Locate the cell with the specified text and output its [x, y] center coordinate. 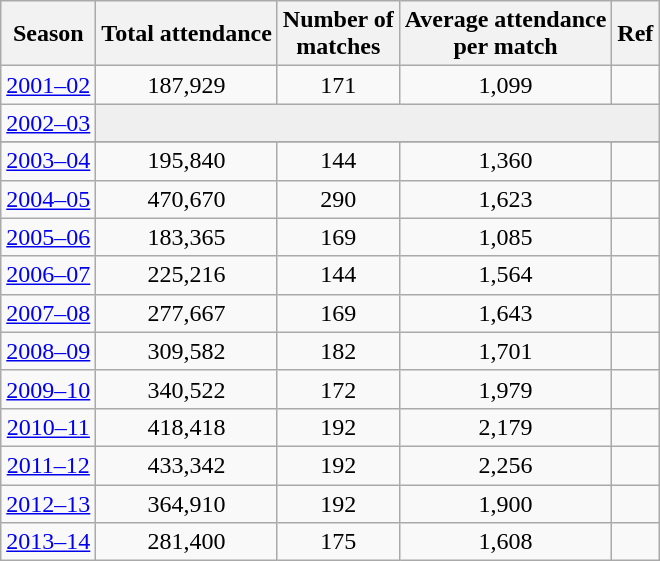
1,900 [506, 503]
2009–10 [48, 389]
470,670 [187, 199]
1,360 [506, 161]
309,582 [187, 351]
1,564 [506, 275]
2005–06 [48, 237]
340,522 [187, 389]
Average attendanceper match [506, 34]
2001–02 [48, 85]
1,979 [506, 389]
2003–04 [48, 161]
2012–13 [48, 503]
171 [338, 85]
Ref [636, 34]
Number of matches [338, 34]
1,701 [506, 351]
2008–09 [48, 351]
2002–03 [48, 123]
2006–07 [48, 275]
1,099 [506, 85]
1,085 [506, 237]
195,840 [187, 161]
281,400 [187, 542]
2004–05 [48, 199]
290 [338, 199]
182 [338, 351]
187,929 [187, 85]
Total attendance [187, 34]
2,179 [506, 427]
2010–11 [48, 427]
1,623 [506, 199]
2013–14 [48, 542]
364,910 [187, 503]
2011–12 [48, 465]
418,418 [187, 427]
172 [338, 389]
2,256 [506, 465]
1,643 [506, 313]
Season [48, 34]
1,608 [506, 542]
225,216 [187, 275]
175 [338, 542]
2007–08 [48, 313]
433,342 [187, 465]
183,365 [187, 237]
277,667 [187, 313]
